Determine the (X, Y) coordinate at the center of the cell enclosing the given text.  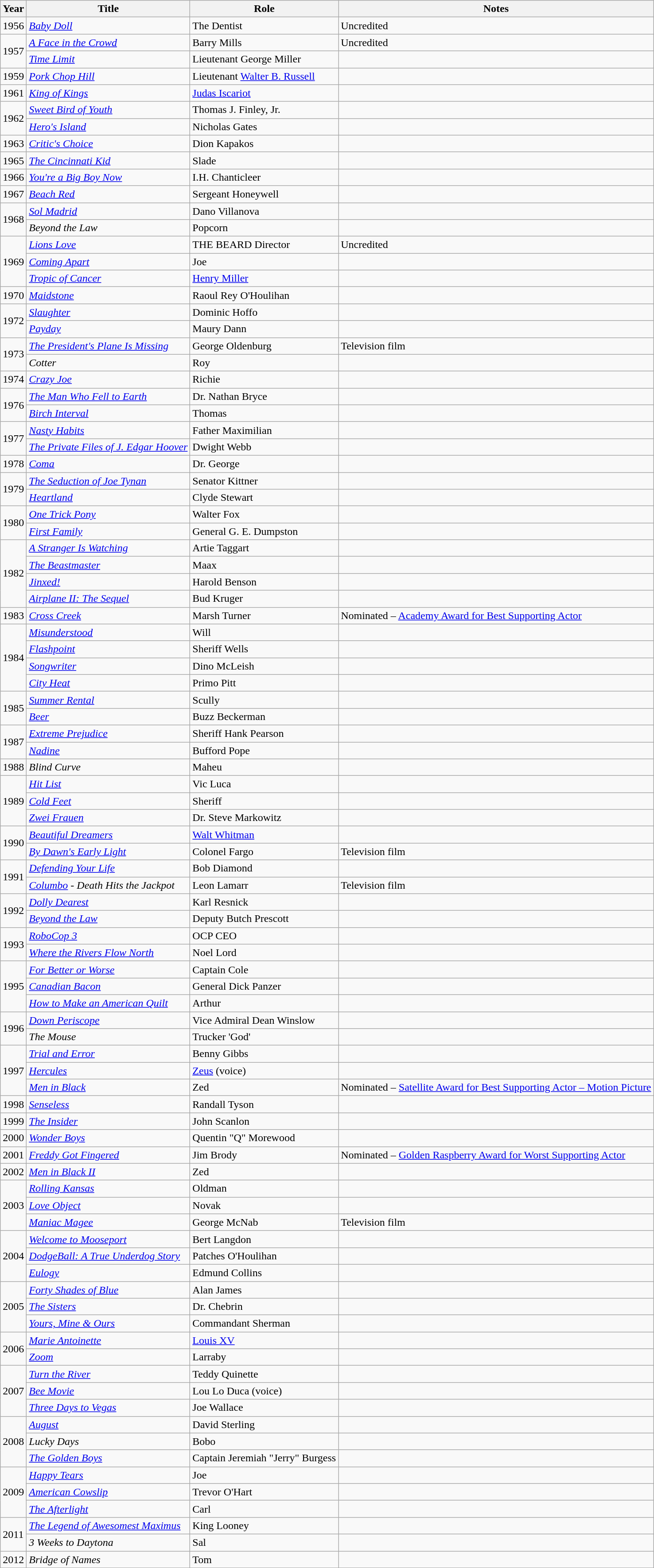
Eulogy (108, 1273)
Bud Kruger (264, 599)
Extreme Prejudice (108, 733)
Birch Interval (108, 413)
OCP CEO (264, 936)
1965 (13, 160)
1995 (13, 986)
Beach Red (108, 194)
Benny Gibbs (264, 1054)
1957 (13, 51)
Bee Movie (108, 1391)
The Golden Boys (108, 1458)
1966 (13, 177)
1993 (13, 944)
Raoul Rey O'Houlihan (264, 295)
Maax (264, 565)
1963 (13, 143)
Henry Miller (264, 279)
Jim Brody (264, 1155)
1973 (13, 354)
George McNab (264, 1222)
1996 (13, 1028)
The Sisters (108, 1307)
1976 (13, 405)
1970 (13, 295)
The Afterlight (108, 1509)
Beautiful Dreamers (108, 835)
Where the Rivers Flow North (108, 952)
Songwriter (108, 666)
Carl (264, 1509)
1997 (13, 1071)
1969 (13, 262)
A Stranger Is Watching (108, 548)
Noel Lord (264, 952)
2009 (13, 1492)
Barry Mills (264, 43)
1999 (13, 1121)
Hero's Island (108, 127)
DodgeBall: A True Underdog Story (108, 1256)
1998 (13, 1104)
Bufford Pope (264, 751)
1967 (13, 194)
General Dick Panzer (264, 986)
Year (13, 9)
Alan James (264, 1290)
The Man Who Fell to Earth (108, 396)
Time Limit (108, 59)
The Beastmaster (108, 565)
Canadian Bacon (108, 986)
George Oldenburg (264, 346)
1989 (13, 801)
August (108, 1425)
The Insider (108, 1121)
Summer Rental (108, 700)
Dominic Hoffo (264, 312)
Sheriff Hank Pearson (264, 733)
Three Days to Vegas (108, 1408)
Buzz Beckerman (264, 716)
Coma (108, 464)
Colonel Fargo (264, 852)
RoboCop 3 (108, 936)
Bridge of Names (108, 1559)
Randall Tyson (264, 1104)
Tropic of Cancer (108, 279)
Richie (264, 379)
1983 (13, 616)
Lieutenant George Miller (264, 59)
1978 (13, 464)
Welcome to Mooseport (108, 1239)
Nasty Habits (108, 430)
By Dawn's Early Light (108, 852)
Columbo - Death Hits the Jackpot (108, 885)
Harold Benson (264, 582)
Heartland (108, 498)
1987 (13, 742)
Leon Lamarr (264, 885)
Quentin "Q" Morewood (264, 1138)
Trevor O'Hart (264, 1492)
Karl Resnick (264, 902)
Thomas J. Finley, Jr. (264, 110)
Marsh Turner (264, 616)
1985 (13, 708)
Novak (264, 1205)
Blind Curve (108, 767)
Vice Admiral Dean Winslow (264, 1020)
Crazy Joe (108, 379)
Forty Shades of Blue (108, 1290)
2000 (13, 1138)
Maniac Magee (108, 1222)
2001 (13, 1155)
Clyde Stewart (264, 498)
Dwight Webb (264, 447)
Lucky Days (108, 1441)
Commandant Sherman (264, 1324)
Dino McLeish (264, 666)
General G. E. Dumpston (264, 531)
City Heat (108, 683)
The Mouse (108, 1037)
Nadine (108, 751)
Freddy Got Fingered (108, 1155)
Title (108, 9)
Flashpoint (108, 649)
Trial and Error (108, 1054)
2007 (13, 1391)
Artie Taggart (264, 548)
Dr. George (264, 464)
Slaughter (108, 312)
1968 (13, 220)
King of Kings (108, 93)
Teddy Quinette (264, 1374)
Bob Diamond (264, 868)
How to Make an American Quilt (108, 1003)
Patches O'Houlihan (264, 1256)
1962 (13, 118)
The Private Files of J. Edgar Hoover (108, 447)
1961 (13, 93)
Maury Dann (264, 329)
Lieutenant Walter B. Russell (264, 76)
1959 (13, 76)
Larraby (264, 1357)
2011 (13, 1534)
You're a Big Boy Now (108, 177)
Airplane II: The Sequel (108, 599)
For Better or Worse (108, 969)
John Scanlon (264, 1121)
2005 (13, 1307)
Sheriff Wells (264, 649)
Walt Whitman (264, 835)
Deputy Butch Prescott (264, 919)
1974 (13, 379)
Bert Langdon (264, 1239)
Will (264, 632)
Dolly Dearest (108, 902)
Tom (264, 1559)
Trucker 'God' (264, 1037)
Marie Antoinette (108, 1340)
Rolling Kansas (108, 1189)
1980 (13, 523)
1984 (13, 658)
Dion Kapakos (264, 143)
Captain Jeremiah "Jerry" Burgess (264, 1458)
First Family (108, 531)
Nominated – Academy Award for Best Supporting Actor (496, 616)
THE BEARD Director (264, 245)
Senator Kittner (264, 480)
The President's Plane Is Missing (108, 346)
Defending Your Life (108, 868)
2012 (13, 1559)
Payday (108, 329)
Critic's Choice (108, 143)
Dano Villanova (264, 211)
Dr. Steve Markowitz (264, 818)
1992 (13, 910)
Arthur (264, 1003)
Lions Love (108, 245)
Love Object (108, 1205)
Jinxed! (108, 582)
Nominated – Satellite Award for Best Supporting Actor – Motion Picture (496, 1088)
Dr. Nathan Bryce (264, 396)
Cross Creek (108, 616)
Zeus (voice) (264, 1071)
David Sterling (264, 1425)
Cotter (108, 363)
Oldman (264, 1189)
Judas Iscariot (264, 93)
Maheu (264, 767)
Misunderstood (108, 632)
Wonder Boys (108, 1138)
Notes (496, 9)
Senseless (108, 1104)
Beer (108, 716)
Baby Doll (108, 26)
A Face in the Crowd (108, 43)
Hit List (108, 784)
3 Weeks to Daytona (108, 1542)
Lou Lo Duca (voice) (264, 1391)
Happy Tears (108, 1475)
The Legend of Awesomest Maximus (108, 1525)
Bobo (264, 1441)
Scully (264, 700)
1982 (13, 573)
1956 (13, 26)
Sweet Bird of Youth (108, 110)
I.H. Chanticleer (264, 177)
1977 (13, 438)
Men in Black (108, 1088)
Coming Apart (108, 262)
Captain Cole (264, 969)
Slade (264, 160)
1991 (13, 877)
Nicholas Gates (264, 127)
Louis XV (264, 1340)
Thomas (264, 413)
Father Maximilian (264, 430)
1990 (13, 843)
The Seduction of Joe Tynan (108, 480)
1979 (13, 489)
The Cincinnati Kid (108, 160)
Yours, Mine & Ours (108, 1324)
Nominated – Golden Raspberry Award for Worst Supporting Actor (496, 1155)
Cold Feet (108, 801)
King Looney (264, 1525)
One Trick Pony (108, 515)
Sol Madrid (108, 211)
Sheriff (264, 801)
The Dentist (264, 26)
Pork Chop Hill (108, 76)
Popcorn (264, 228)
Zwei Frauen (108, 818)
Dr. Chebrin (264, 1307)
Sal (264, 1542)
Edmund Collins (264, 1273)
1988 (13, 767)
Role (264, 9)
2002 (13, 1172)
Hercules (108, 1071)
Men in Black II (108, 1172)
American Cowslip (108, 1492)
2004 (13, 1256)
Joe Wallace (264, 1408)
2006 (13, 1349)
Roy (264, 363)
Sergeant Honeywell (264, 194)
Turn the River (108, 1374)
Maidstone (108, 295)
Zoom (108, 1357)
Down Periscope (108, 1020)
Primo Pitt (264, 683)
2008 (13, 1441)
Vic Luca (264, 784)
1972 (13, 321)
Walter Fox (264, 515)
2003 (13, 1205)
